Provide the (X, Y) coordinate of the cell's center where the given text is located.  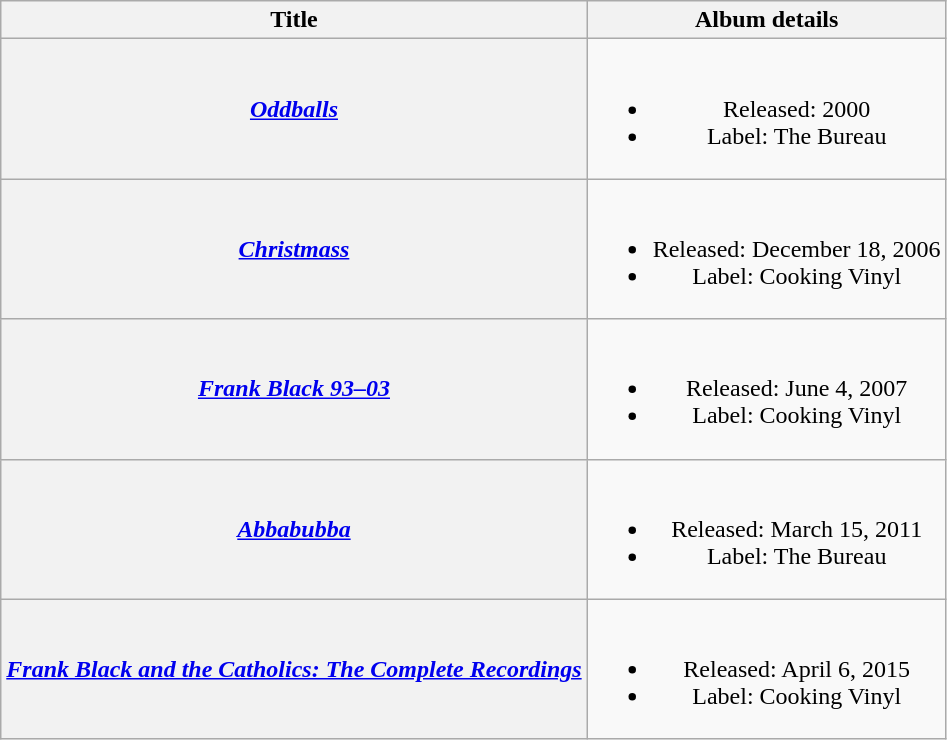
Title (294, 20)
Released: April 6, 2015Label: Cooking Vinyl (766, 669)
Frank Black 93–03 (294, 389)
Released: 2000Label: The Bureau (766, 109)
Released: March 15, 2011Label: The Bureau (766, 529)
Abbabubba (294, 529)
Released: June 4, 2007Label: Cooking Vinyl (766, 389)
Album details (766, 20)
Frank Black and the Catholics: The Complete Recordings (294, 669)
Oddballs (294, 109)
Released: December 18, 2006Label: Cooking Vinyl (766, 249)
Christmass (294, 249)
